Scan for the cell matching the given text and deliver its (X, Y) coordinate at center. 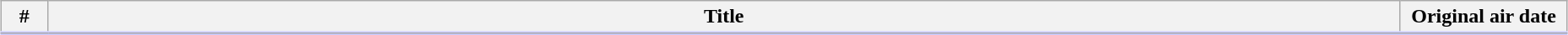
Original air date (1484, 17)
Title (724, 17)
# (24, 17)
